Extract the (x, y) coordinate from the center of the cell holding the provided text.  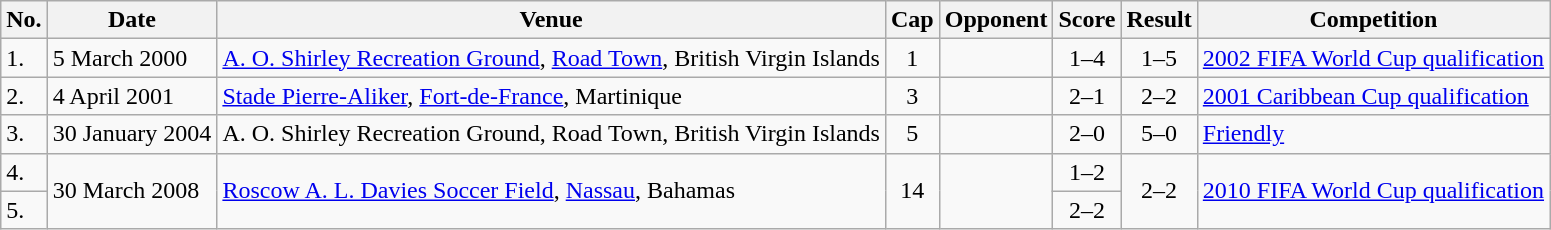
2–0 (1087, 134)
30 January 2004 (132, 134)
3 (912, 96)
5 March 2000 (132, 58)
4 April 2001 (132, 96)
2010 FIFA World Cup qualification (1373, 191)
1–4 (1087, 58)
2. (24, 96)
Cap (912, 20)
Friendly (1373, 134)
4. (24, 172)
Venue (552, 20)
Competition (1373, 20)
14 (912, 191)
2002 FIFA World Cup qualification (1373, 58)
3. (24, 134)
Stade Pierre-Aliker, Fort-de-France, Martinique (552, 96)
Opponent (996, 20)
30 March 2008 (132, 191)
5–0 (1159, 134)
Result (1159, 20)
5 (912, 134)
Roscow A. L. Davies Soccer Field, Nassau, Bahamas (552, 191)
1 (912, 58)
1. (24, 58)
1–2 (1087, 172)
2–1 (1087, 96)
2001 Caribbean Cup qualification (1373, 96)
5. (24, 210)
1–5 (1159, 58)
No. (24, 20)
Date (132, 20)
Score (1087, 20)
